Locate the cell with the specified text and output its (X, Y) center coordinate. 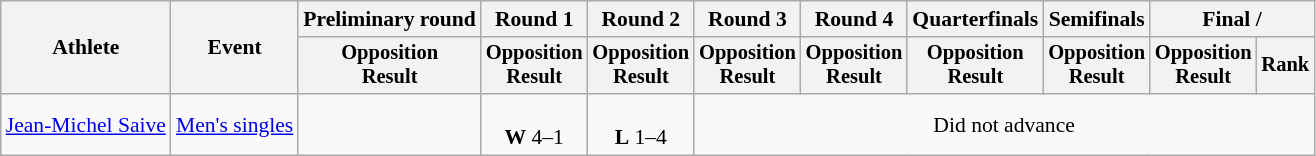
Preliminary round (390, 19)
Rank (1286, 66)
Round 1 (534, 19)
Men's singles (234, 124)
Final / (1232, 19)
Athlete (86, 48)
Event (234, 48)
W 4–1 (534, 124)
Round 2 (642, 19)
Round 4 (854, 19)
Did not advance (1004, 124)
Quarterfinals (975, 19)
Jean-Michel Saive (86, 124)
Round 3 (748, 19)
Semifinals (1096, 19)
L 1–4 (642, 124)
